Output the (X, Y) coordinate of the center of the cell containing the given text.  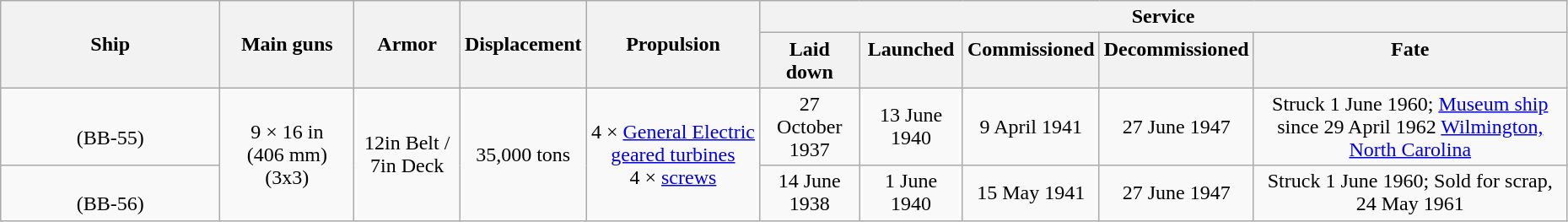
Service (1164, 17)
Decommissioned (1176, 61)
Commissioned (1031, 61)
4 × General Electric geared turbines4 × screws (673, 154)
27 October 1937 (810, 127)
Ship (110, 44)
15 May 1941 (1031, 192)
13 June 1940 (911, 127)
Laid down (810, 61)
12in Belt / 7in Deck (407, 154)
(BB-55) (110, 127)
9 April 1941 (1031, 127)
Main guns (287, 44)
(BB-56) (110, 192)
Armor (407, 44)
Launched (911, 61)
Struck 1 June 1960; Museum ship since 29 April 1962 Wilmington, North Carolina (1410, 127)
Propulsion (673, 44)
9 × 16 in (406 mm) (3x3) (287, 154)
14 June 1938 (810, 192)
Displacement (523, 44)
35,000 tons (523, 154)
Fate (1410, 61)
Struck 1 June 1960; Sold for scrap, 24 May 1961 (1410, 192)
1 June 1940 (911, 192)
